Extract the [x, y] coordinate from the center of the cell holding the provided text.  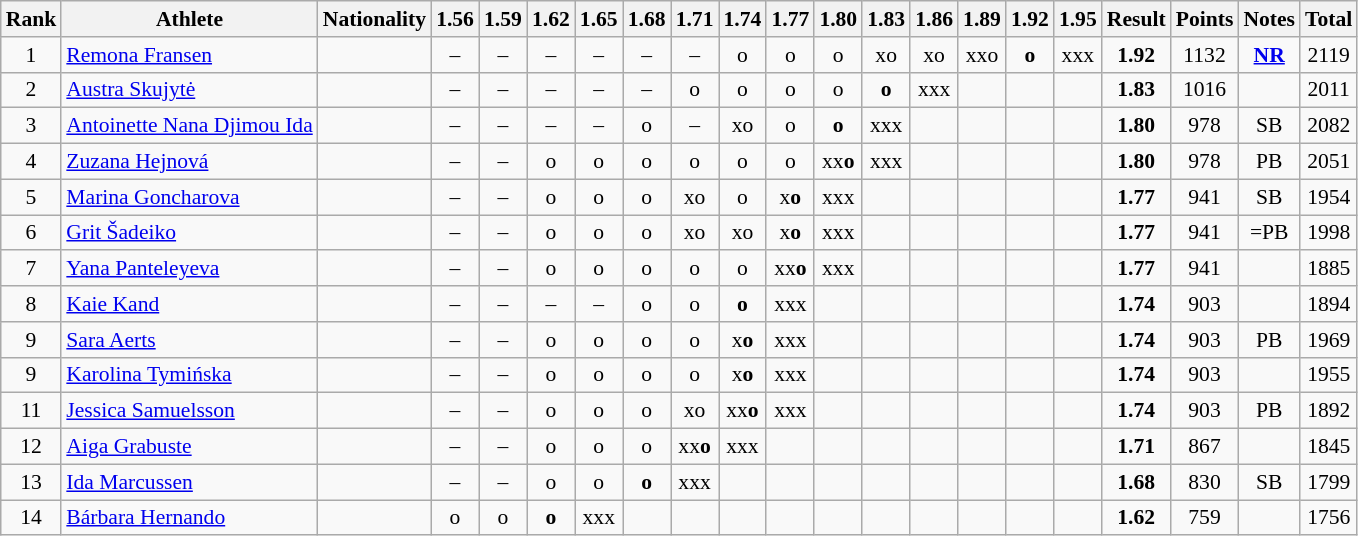
1969 [1328, 340]
12 [32, 447]
1.65 [599, 19]
1.86 [934, 19]
11 [32, 411]
Zuzana Hejnová [189, 162]
Athlete [189, 19]
Total [1328, 19]
1.95 [1078, 19]
Result [1136, 19]
Rank [32, 19]
Ida Marcussen [189, 482]
2011 [1328, 90]
1799 [1328, 482]
1954 [1328, 197]
Sara Aerts [189, 340]
Remona Fransen [189, 55]
Karolina Tymińska [189, 375]
1.59 [503, 19]
Grit Šadeiko [189, 233]
Marina Goncharova [189, 197]
1016 [1205, 90]
1 [32, 55]
1845 [1328, 447]
6 [32, 233]
5 [32, 197]
Jessica Samuelsson [189, 411]
4 [32, 162]
13 [32, 482]
8 [32, 304]
1756 [1328, 518]
1.89 [982, 19]
3 [32, 126]
2051 [1328, 162]
7 [32, 269]
1.56 [455, 19]
Nationality [374, 19]
1955 [1328, 375]
Notes [1269, 19]
759 [1205, 518]
2119 [1328, 55]
830 [1205, 482]
Yana Panteleyeva [189, 269]
Points [1205, 19]
Antoinette Nana Djimou Ida [189, 126]
Bárbara Hernando [189, 518]
Austra Skujytė [189, 90]
Kaie Kand [189, 304]
1885 [1328, 269]
1894 [1328, 304]
2 [32, 90]
1892 [1328, 411]
1998 [1328, 233]
NR [1269, 55]
=PB [1269, 233]
867 [1205, 447]
1132 [1205, 55]
Aiga Grabuste [189, 447]
2082 [1328, 126]
14 [32, 518]
